Return [x, y] of the center of cell containing provided text 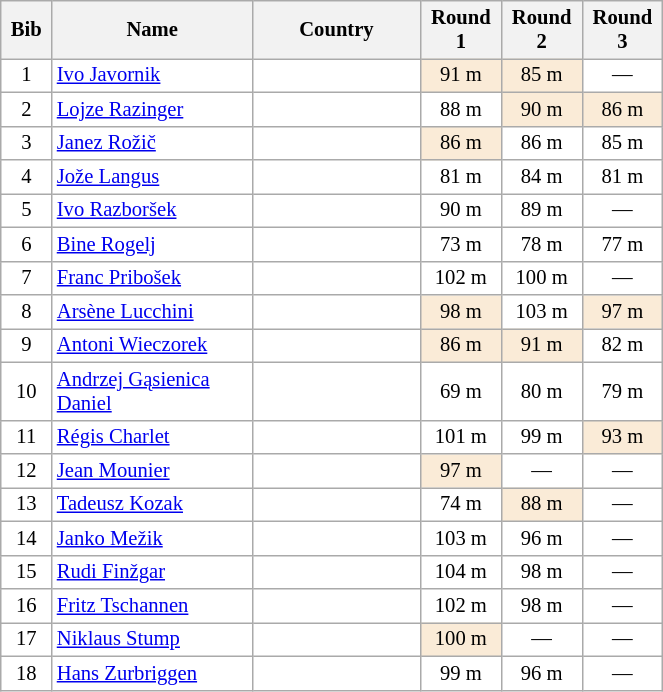
11 [26, 437]
Ivo Razboršek [152, 210]
8 [26, 311]
9 [26, 345]
89 m [542, 210]
Franc Pribošek [152, 278]
93 m [622, 437]
77 m [622, 244]
101 m [460, 437]
Antoni Wieczorek [152, 345]
Fritz Tschannen [152, 605]
16 [26, 605]
17 [26, 639]
Arsène Lucchini [152, 311]
Country [336, 29]
Régis Charlet [152, 437]
Lojze Razinger [152, 109]
18 [26, 673]
Rudi Finžgar [152, 572]
4 [26, 177]
74 m [460, 504]
Round 2 [542, 29]
2 [26, 109]
84 m [542, 177]
Niklaus Stump [152, 639]
Jean Mounier [152, 471]
Round 3 [622, 29]
15 [26, 572]
78 m [542, 244]
3 [26, 143]
1 [26, 75]
Jože Langus [152, 177]
104 m [460, 572]
Tadeusz Kozak [152, 504]
Name [152, 29]
12 [26, 471]
Janez Rožič [152, 143]
Andrzej Gąsienica Daniel [152, 391]
73 m [460, 244]
7 [26, 278]
80 m [542, 391]
Round 1 [460, 29]
82 m [622, 345]
13 [26, 504]
79 m [622, 391]
10 [26, 391]
69 m [460, 391]
Bine Rogelj [152, 244]
5 [26, 210]
6 [26, 244]
Janko Mežik [152, 538]
Hans Zurbriggen [152, 673]
Ivo Javornik [152, 75]
Bib [26, 29]
14 [26, 538]
